Identify which cell holds the provided text, then report its [x, y] central coordinate. 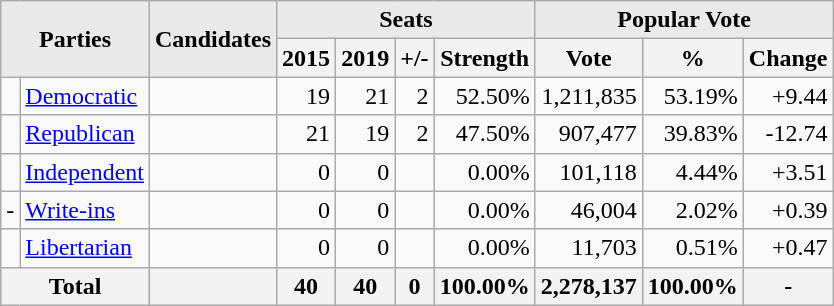
Change [788, 58]
907,477 [588, 134]
11,703 [588, 248]
101,118 [588, 172]
% [692, 58]
Seats [406, 20]
Parties [76, 39]
+9.44 [788, 96]
52.50% [484, 96]
Libertarian [85, 248]
2.02% [692, 210]
Candidates [212, 39]
Democratic [85, 96]
Total [76, 286]
2019 [366, 58]
Popular Vote [684, 20]
2015 [306, 58]
-12.74 [788, 134]
Independent [85, 172]
53.19% [692, 96]
Write-ins [85, 210]
1,211,835 [588, 96]
4.44% [692, 172]
46,004 [588, 210]
0.51% [692, 248]
+3.51 [788, 172]
Strength [484, 58]
Vote [588, 58]
2,278,137 [588, 286]
47.50% [484, 134]
Republican [85, 134]
+0.47 [788, 248]
39.83% [692, 134]
+0.39 [788, 210]
+/- [414, 58]
